Scan for the cell matching the given text and deliver its (X, Y) coordinate at center. 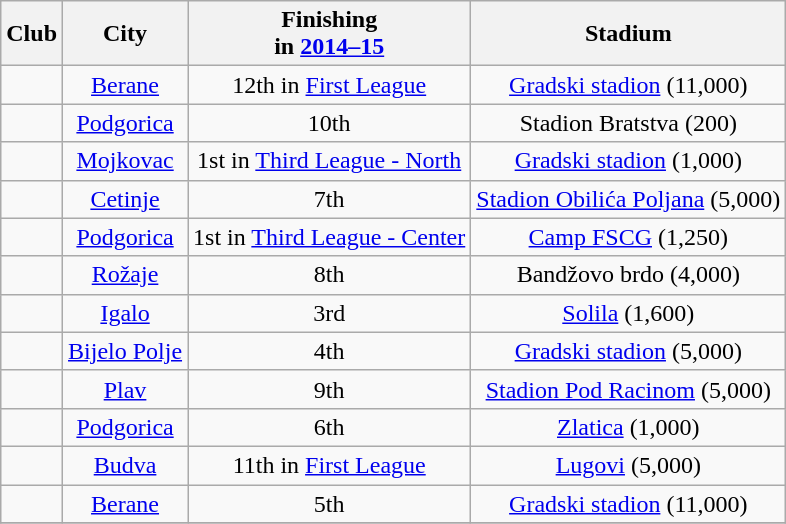
Zlatica (1,000) (628, 427)
Stadion Obilića Poljana (5,000) (628, 199)
Stadion Pod Racinom (5,000) (628, 389)
Plav (126, 389)
10th (330, 123)
Gradski stadion (5,000) (628, 351)
12th in First League (330, 85)
Solila (1,600) (628, 313)
Stadion Bratstva (200) (628, 123)
Bandžovo brdo (4,000) (628, 275)
6th (330, 427)
9th (330, 389)
City (126, 34)
Club (32, 34)
1st in Third League - Center (330, 237)
Cetinje (126, 199)
Mojkovac (126, 161)
Camp FSCG (1,250) (628, 237)
Igalo (126, 313)
4th (330, 351)
Stadium (628, 34)
Budva (126, 465)
Gradski stadion (1,000) (628, 161)
1st in Third League - North (330, 161)
8th (330, 275)
7th (330, 199)
Bijelo Polje (126, 351)
3rd (330, 313)
Rožaje (126, 275)
Lugovi (5,000) (628, 465)
11th in First League (330, 465)
Finishing in 2014–15 (330, 34)
5th (330, 503)
